Determine the (x, y) coordinate at the center of the cell enclosing the given text.  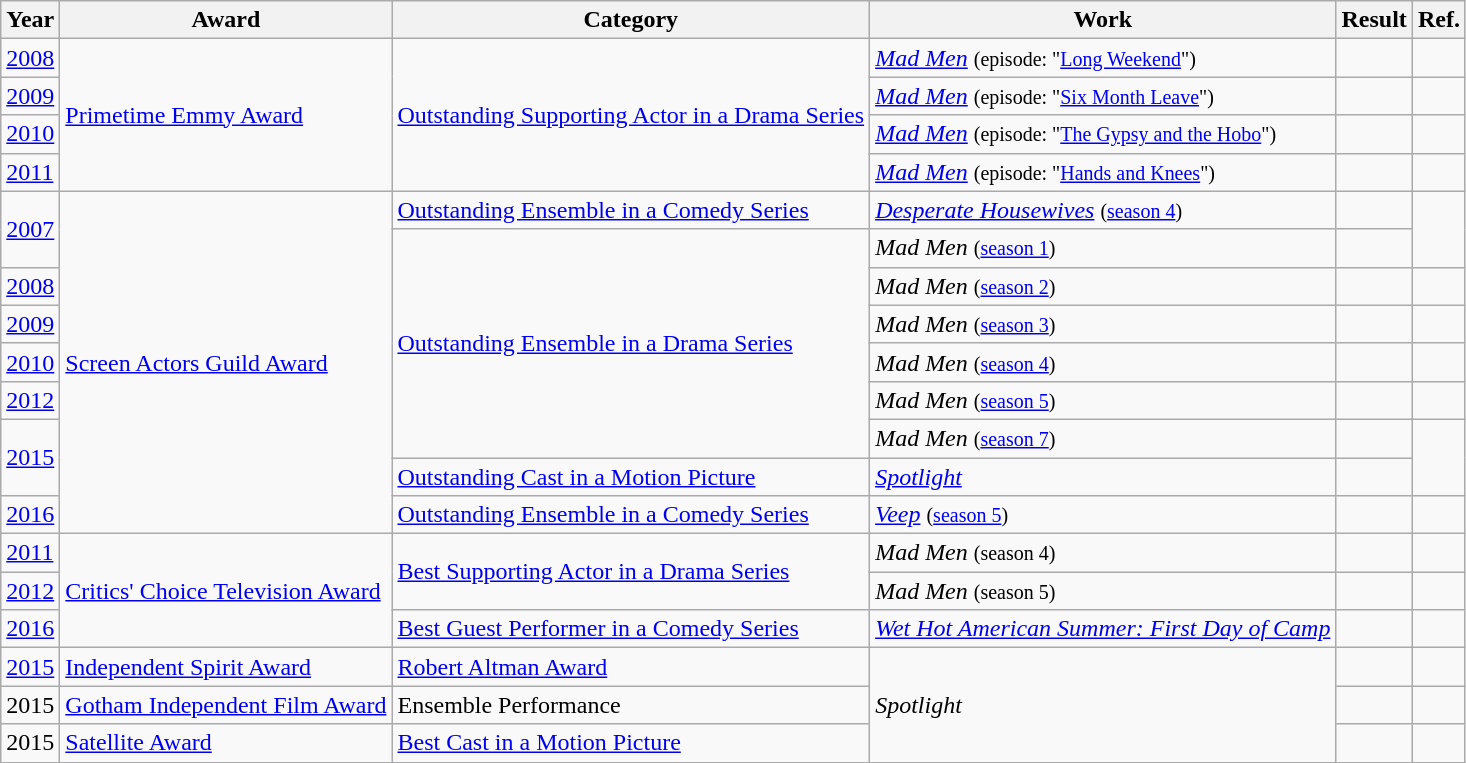
Best Cast in a Motion Picture (631, 743)
Ensemble Performance (631, 705)
Best Guest Performer in a Comedy Series (631, 629)
Robert Altman Award (631, 667)
Year (30, 20)
Outstanding Ensemble in a Drama Series (631, 343)
Wet Hot American Summer: First Day of Camp (1103, 629)
Result (1374, 20)
Mad Men (episode: "The Gypsy and the Hobo") (1103, 134)
Critics' Choice Television Award (226, 591)
Ref. (1438, 20)
Satellite Award (226, 743)
Veep (season 5) (1103, 515)
Category (631, 20)
Independent Spirit Award (226, 667)
Mad Men (season 3) (1103, 324)
Mad Men (episode: "Long Weekend") (1103, 58)
Mad Men (episode: "Hands and Knees") (1103, 172)
Desperate Housewives (season 4) (1103, 210)
Mad Men (season 7) (1103, 438)
Outstanding Cast in a Motion Picture (631, 477)
Outstanding Supporting Actor in a Drama Series (631, 115)
Work (1103, 20)
Mad Men (season 1) (1103, 248)
2007 (30, 229)
Gotham Independent Film Award (226, 705)
Award (226, 20)
Mad Men (episode: "Six Month Leave") (1103, 96)
Primetime Emmy Award (226, 115)
Best Supporting Actor in a Drama Series (631, 572)
Mad Men (season 2) (1103, 286)
Screen Actors Guild Award (226, 362)
